Locate the cell with the specified text and output its (x, y) center coordinate. 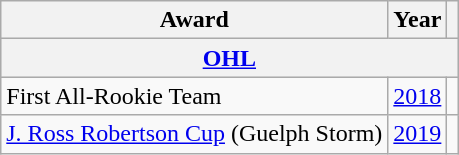
2018 (418, 96)
2019 (418, 134)
J. Ross Robertson Cup (Guelph Storm) (194, 134)
First All-Rookie Team (194, 96)
OHL (230, 58)
Year (418, 20)
Award (194, 20)
